From the cell containing the given text, extract its center point as [X, Y] coordinate. 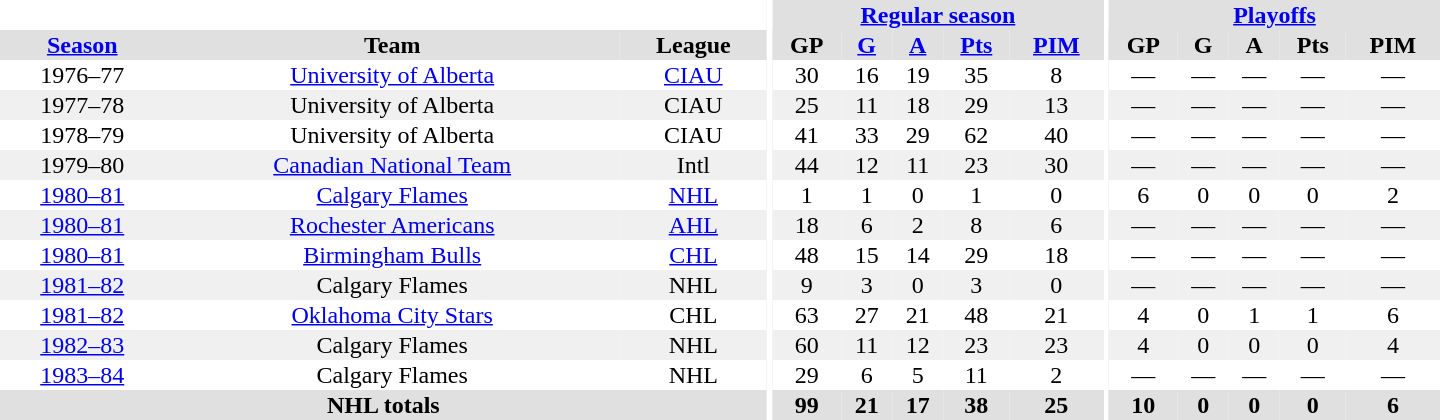
1983–84 [82, 375]
1982–83 [82, 345]
Intl [694, 165]
League [694, 45]
19 [918, 75]
62 [976, 135]
99 [806, 405]
Birmingham Bulls [392, 255]
63 [806, 315]
38 [976, 405]
Playoffs [1274, 15]
1976–77 [82, 75]
5 [918, 375]
17 [918, 405]
60 [806, 345]
1977–78 [82, 105]
Team [392, 45]
1978–79 [82, 135]
35 [976, 75]
Season [82, 45]
33 [866, 135]
27 [866, 315]
Oklahoma City Stars [392, 315]
1979–80 [82, 165]
16 [866, 75]
44 [806, 165]
40 [1056, 135]
14 [918, 255]
41 [806, 135]
Rochester Americans [392, 225]
13 [1056, 105]
Canadian National Team [392, 165]
15 [866, 255]
Regular season [938, 15]
NHL totals [384, 405]
10 [1144, 405]
9 [806, 285]
AHL [694, 225]
